Search for the cell housing the specified text and yield its (X, Y) center coordinate. 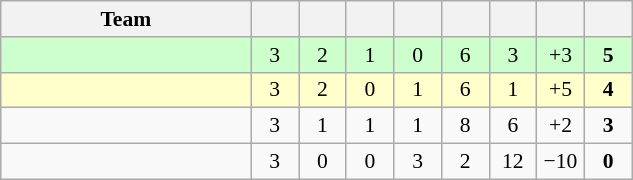
4 (608, 90)
−10 (561, 162)
12 (513, 162)
8 (465, 126)
+2 (561, 126)
Team (126, 19)
+3 (561, 55)
+5 (561, 90)
5 (608, 55)
